For the text-containing cell, return its midpoint in (x, y) coordinate format. 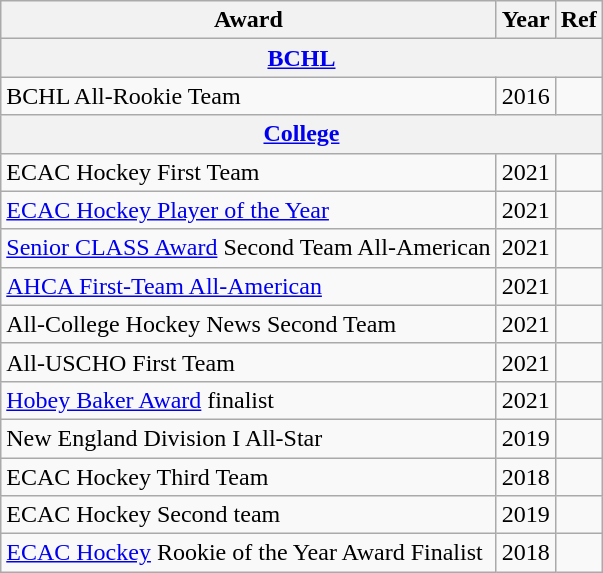
BCHL All-Rookie Team (248, 96)
BCHL (302, 58)
Award (248, 20)
Hobey Baker Award finalist (248, 400)
ECAC Hockey Player of the Year (248, 210)
Year (526, 20)
Senior CLASS Award Second Team All-American (248, 248)
ECAC Hockey Rookie of the Year Award Finalist (248, 553)
All-USCHO First Team (248, 362)
College (302, 134)
Ref (578, 20)
ECAC Hockey Third Team (248, 477)
New England Division I All-Star (248, 438)
ECAC Hockey Second team (248, 515)
2016 (526, 96)
All-College Hockey News Second Team (248, 324)
ECAC Hockey First Team (248, 172)
AHCA First-Team All-American (248, 286)
